Locate the cell with the specified text and output its (X, Y) center coordinate. 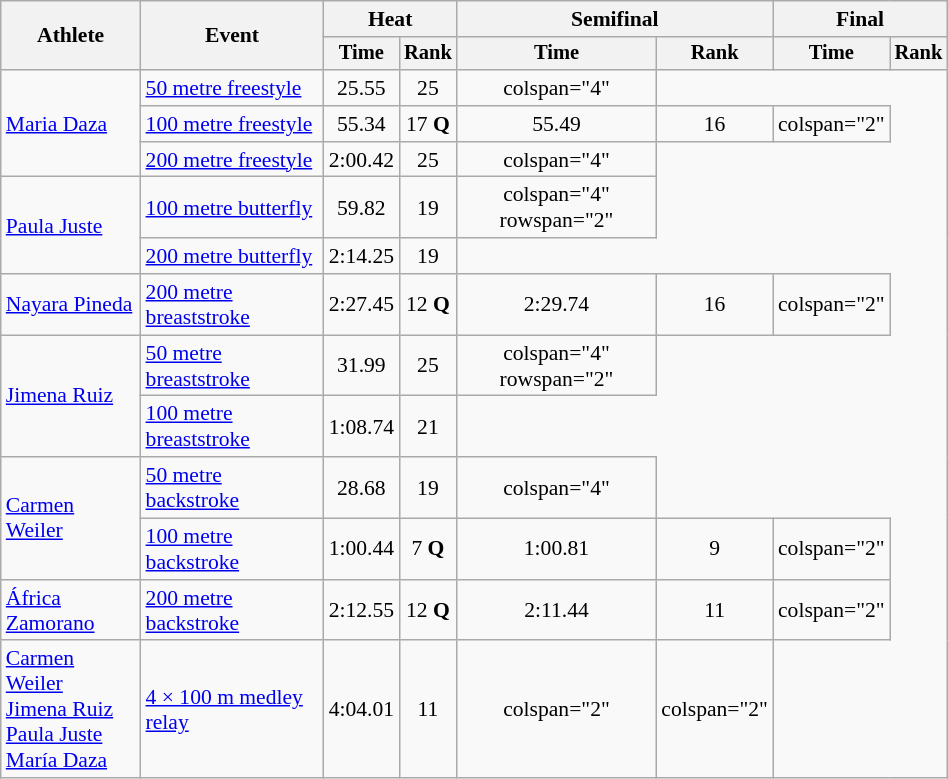
200 metre breaststroke (232, 304)
200 metre backstroke (232, 610)
Maria Daza (71, 124)
55.49 (557, 124)
Event (232, 36)
Carmen Weiler (71, 518)
28.68 (362, 488)
2:12.55 (362, 610)
Heat (390, 19)
31.99 (362, 366)
50 metre backstroke (232, 488)
2:11.44 (557, 610)
21 (428, 426)
África Zamorano (71, 610)
Semifinal (615, 19)
Final (860, 19)
Athlete (71, 36)
100 metre backstroke (232, 550)
2:27.45 (362, 304)
200 metre butterfly (232, 256)
1:00.81 (557, 550)
59.82 (362, 208)
Jimena Ruiz (71, 396)
Nayara Pineda (71, 304)
50 metre breaststroke (232, 366)
4:04.01 (362, 710)
200 metre freestyle (232, 160)
Carmen Weiler Jimena Ruiz Paula Juste María Daza (71, 710)
55.34 (362, 124)
9 (714, 550)
17 Q (428, 124)
2:00.42 (362, 160)
25.55 (362, 88)
50 metre freestyle (232, 88)
1:00.44 (362, 550)
100 metre breaststroke (232, 426)
2:29.74 (557, 304)
Paula Juste (71, 226)
1:08.74 (362, 426)
7 Q (428, 550)
4 × 100 m medley relay (232, 710)
2:14.25 (362, 256)
100 metre freestyle (232, 124)
100 metre butterfly (232, 208)
